Locate the cell with the specified text and output its (X, Y) center coordinate. 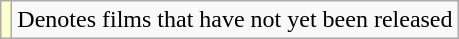
Denotes films that have not yet been released (235, 20)
